Locate the cell with the specified text and output its [X, Y] center coordinate. 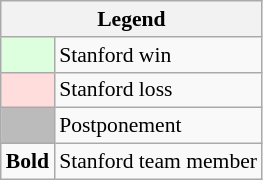
Stanford team member [158, 162]
Stanford win [158, 55]
Stanford loss [158, 90]
Bold [28, 162]
Postponement [158, 126]
Legend [132, 19]
